Return the [x, y] coordinate for the center point of the cell that contains the specified text.  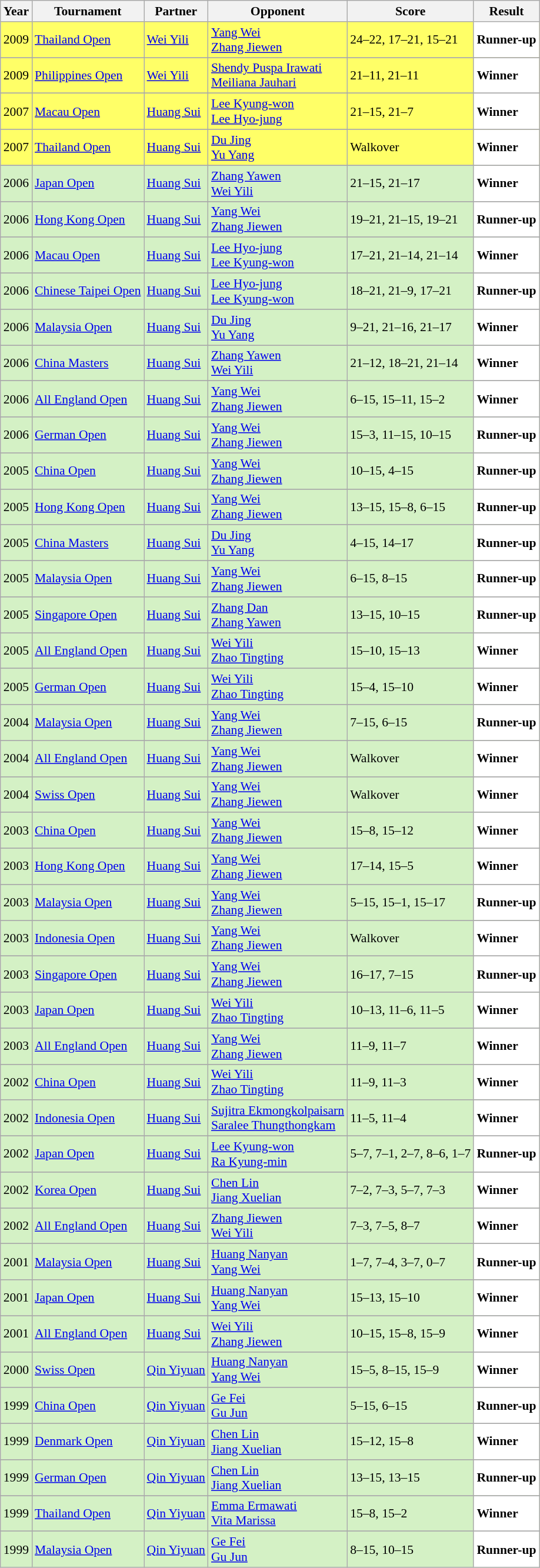
Lee Kyung-won Lee Hyo-jung [278, 112]
21–11, 21–11 [411, 75]
15–13, 15–10 [411, 1297]
1–7, 7–4, 3–7, 0–7 [411, 1262]
21–15, 21–7 [411, 112]
Korea Open [88, 1190]
Shendy Puspa Irawati Meiliana Jauhari [278, 75]
Chinese Taipei Open [88, 292]
Partner [175, 11]
21–12, 18–21, 21–14 [411, 363]
5–15, 15–1, 15–17 [411, 902]
15–8, 15–12 [411, 830]
8–15, 10–15 [411, 1549]
18–21, 21–9, 17–21 [411, 292]
Denmark Open [88, 1442]
7–3, 7–5, 8–7 [411, 1226]
19–21, 21–15, 19–21 [411, 219]
Sujitra Ekmongkolpaisarn Saralee Thungthongkam [278, 1119]
15–3, 11–15, 10–15 [411, 435]
10–15, 4–15 [411, 471]
Opponent [278, 11]
21–15, 21–17 [411, 184]
Score [411, 11]
Year [16, 11]
17–21, 21–14, 21–14 [411, 255]
Philippines Open [88, 75]
15–5, 8–15, 15–9 [411, 1369]
Zhang Jiewen Wei Yili [278, 1226]
13–15, 10–15 [411, 615]
11–9, 11–3 [411, 1082]
Wei Yili Zhang Jiewen [278, 1334]
10–13, 11–6, 11–5 [411, 1010]
Lee Kyung-won Ra Kyung-min [278, 1154]
5–15, 6–15 [411, 1406]
Tournament [88, 11]
13–15, 15–8, 6–15 [411, 507]
6–15, 15–11, 15–2 [411, 399]
15–4, 15–10 [411, 687]
5–7, 7–1, 2–7, 8–6, 1–7 [411, 1154]
4–15, 14–17 [411, 543]
Zhang Dan Zhang Yawen [278, 615]
13–15, 13–15 [411, 1477]
7–15, 6–15 [411, 722]
6–15, 8–15 [411, 579]
15–12, 15–8 [411, 1442]
15–10, 15–13 [411, 650]
11–9, 11–7 [411, 1046]
Emma Ermawati Vita Marissa [278, 1514]
15–8, 15–2 [411, 1514]
11–5, 11–4 [411, 1119]
2000 [16, 1369]
Result [506, 11]
16–17, 7–15 [411, 974]
9–21, 21–16, 21–17 [411, 327]
10–15, 15–8, 15–9 [411, 1334]
17–14, 15–5 [411, 867]
24–22, 17–21, 15–21 [411, 40]
7–2, 7–3, 5–7, 7–3 [411, 1190]
